Output the [x, y] coordinate of the center of the cell containing the given text.  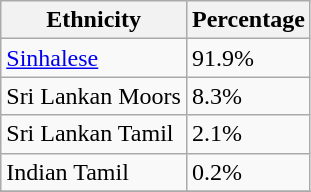
Sinhalese [94, 58]
91.9% [248, 58]
0.2% [248, 172]
Ethnicity [94, 20]
Sri Lankan Moors [94, 96]
2.1% [248, 134]
Sri Lankan Tamil [94, 134]
8.3% [248, 96]
Percentage [248, 20]
Indian Tamil [94, 172]
